Detect which cell encompasses the target text, then output its (X, Y) center coordinate. 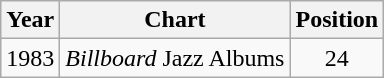
Chart (175, 20)
Position (337, 20)
Billboard Jazz Albums (175, 58)
Year (30, 20)
24 (337, 58)
1983 (30, 58)
